From the cell containing the given text, extract its center point as (X, Y) coordinate. 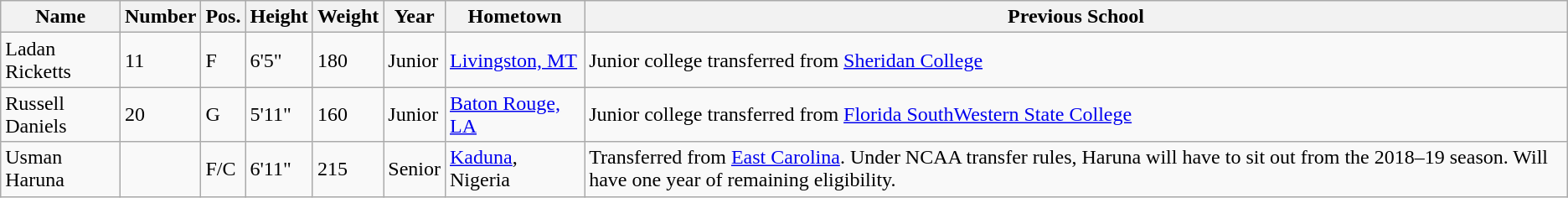
Ladan Ricketts (60, 60)
Kaduna, Nigeria (514, 169)
6'5" (279, 60)
Baton Rouge, LA (514, 114)
F (223, 60)
215 (348, 169)
Previous School (1076, 17)
6'11" (279, 169)
5'11" (279, 114)
Hometown (514, 17)
Livingston, MT (514, 60)
Senior (415, 169)
F/C (223, 169)
Height (279, 17)
G (223, 114)
Junior college transferred from Florida SouthWestern State College (1076, 114)
11 (161, 60)
180 (348, 60)
Name (60, 17)
20 (161, 114)
Junior college transferred from Sheridan College (1076, 60)
160 (348, 114)
Number (161, 17)
Year (415, 17)
Weight (348, 17)
Usman Haruna (60, 169)
Russell Daniels (60, 114)
Pos. (223, 17)
